From the cell containing the given text, extract its center point as (x, y) coordinate. 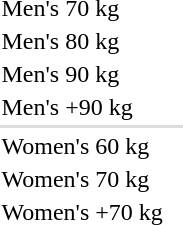
Men's +90 kg (82, 107)
Women's 60 kg (82, 146)
Men's 90 kg (82, 74)
Women's 70 kg (82, 179)
Men's 80 kg (82, 41)
